Capture the cell that displays the provided text and extract its (X, Y) central coordinate. 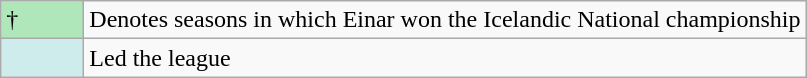
Denotes seasons in which Einar won the Icelandic National championship (445, 20)
Led the league (445, 58)
† (42, 20)
